Output the (X, Y) coordinate of the center of the cell containing the given text.  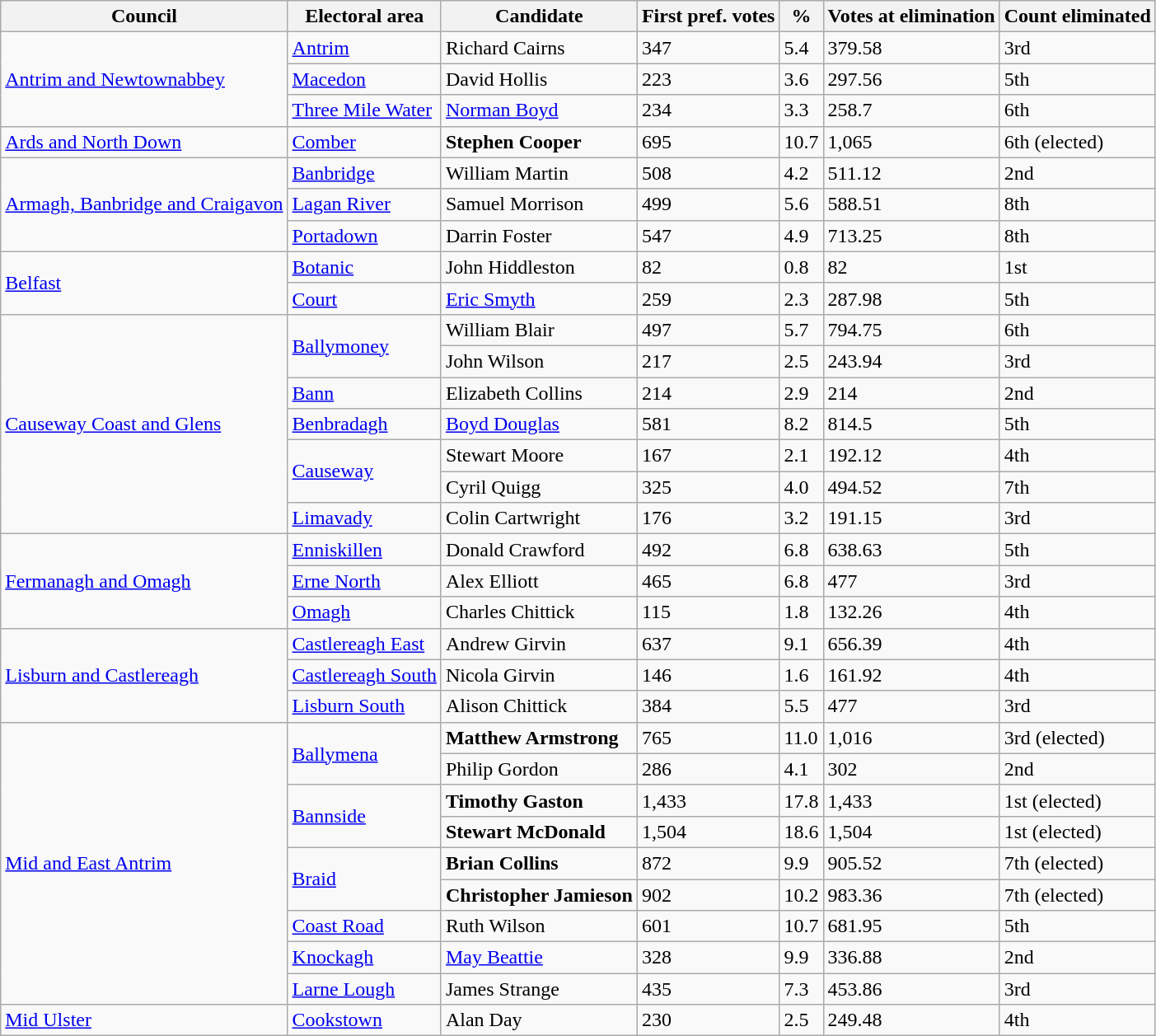
10.2 (801, 894)
217 (709, 361)
Botanic (364, 267)
814.5 (911, 424)
Court (364, 298)
Belfast (144, 283)
Timothy Gaston (539, 800)
146 (709, 675)
Benbradagh (364, 424)
Candidate (539, 16)
287.98 (911, 298)
Omagh (364, 612)
John Hiddleston (539, 267)
192.12 (911, 456)
115 (709, 612)
Mid Ulster (144, 1020)
2.9 (801, 393)
3.2 (801, 518)
249.48 (911, 1020)
Braid (364, 879)
Cookstown (364, 1020)
Armagh, Banbridge and Craigavon (144, 204)
Enniskillen (364, 550)
494.52 (911, 487)
230 (709, 1020)
8.2 (801, 424)
Stewart Moore (539, 456)
581 (709, 424)
Votes at elimination (911, 16)
2.1 (801, 456)
Ards and North Down (144, 142)
Causeway (364, 471)
Charles Chittick (539, 612)
Banbridge (364, 173)
384 (709, 706)
902 (709, 894)
3rd (elected) (1078, 738)
161.92 (911, 675)
% (801, 16)
5.5 (801, 706)
18.6 (801, 832)
983.36 (911, 894)
Lagan River (364, 204)
Fermanagh and Omagh (144, 581)
Ballymoney (364, 345)
499 (709, 204)
John Wilson (539, 361)
Brian Collins (539, 863)
Count eliminated (1078, 16)
Donald Crawford (539, 550)
Antrim (364, 48)
Causeway Coast and Glens (144, 424)
191.15 (911, 518)
638.63 (911, 550)
325 (709, 487)
302 (911, 769)
9.1 (801, 644)
Cyril Quigg (539, 487)
Matthew Armstrong (539, 738)
243.94 (911, 361)
Bann (364, 393)
Boyd Douglas (539, 424)
Philip Gordon (539, 769)
765 (709, 738)
492 (709, 550)
Castlereagh East (364, 644)
132.26 (911, 612)
297.56 (911, 79)
872 (709, 863)
Christopher Jamieson (539, 894)
4.0 (801, 487)
Alex Elliott (539, 581)
Elizabeth Collins (539, 393)
May Beattie (539, 958)
Samuel Morrison (539, 204)
William Martin (539, 173)
1.8 (801, 612)
508 (709, 173)
234 (709, 110)
2.3 (801, 298)
William Blair (539, 330)
286 (709, 769)
Mid and East Antrim (144, 864)
Ballymena (364, 753)
Darrin Foster (539, 236)
Stewart McDonald (539, 832)
Electoral area (364, 16)
223 (709, 79)
Council (144, 16)
Macedon (364, 79)
Larne Lough (364, 989)
656.39 (911, 644)
Lisburn South (364, 706)
6th (elected) (1078, 142)
4.2 (801, 173)
Erne North (364, 581)
336.88 (911, 958)
First pref. votes (709, 16)
695 (709, 142)
Andrew Girvin (539, 644)
794.75 (911, 330)
681.95 (911, 926)
5.6 (801, 204)
5.4 (801, 48)
547 (709, 236)
905.52 (911, 863)
Knockagh (364, 958)
435 (709, 989)
4.9 (801, 236)
Lisburn and Castlereagh (144, 675)
Colin Cartwright (539, 518)
497 (709, 330)
Stephen Cooper (539, 142)
17.8 (801, 800)
588.51 (911, 204)
Richard Cairns (539, 48)
Three Mile Water (364, 110)
258.7 (911, 110)
Alan Day (539, 1020)
465 (709, 581)
601 (709, 926)
167 (709, 456)
Comber (364, 142)
379.58 (911, 48)
Coast Road (364, 926)
1st (1078, 267)
259 (709, 298)
Portadown (364, 236)
0.8 (801, 267)
Nicola Girvin (539, 675)
Bannside (364, 816)
5.7 (801, 330)
1.6 (801, 675)
176 (709, 518)
Alison Chittick (539, 706)
Castlereagh South (364, 675)
1,065 (911, 142)
1,016 (911, 738)
637 (709, 644)
Eric Smyth (539, 298)
Antrim and Newtownabbey (144, 79)
511.12 (911, 173)
328 (709, 958)
Norman Boyd (539, 110)
3.6 (801, 79)
7th (1078, 487)
James Strange (539, 989)
David Hollis (539, 79)
713.25 (911, 236)
347 (709, 48)
3.3 (801, 110)
Ruth Wilson (539, 926)
4.1 (801, 769)
453.86 (911, 989)
7.3 (801, 989)
11.0 (801, 738)
Limavady (364, 518)
